Capture the cell that displays the provided text and extract its (X, Y) central coordinate. 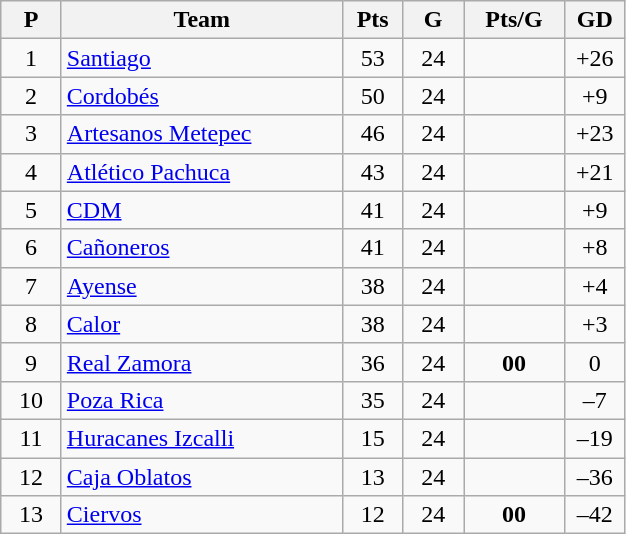
Poza Rica (202, 400)
50 (372, 96)
Calor (202, 324)
7 (32, 286)
0 (596, 362)
46 (372, 134)
CDM (202, 210)
Cañoneros (202, 248)
Team (202, 20)
35 (372, 400)
Santiago (202, 58)
Pts/G (514, 20)
Cordobés (202, 96)
P (32, 20)
6 (32, 248)
36 (372, 362)
10 (32, 400)
5 (32, 210)
11 (32, 438)
+26 (596, 58)
2 (32, 96)
–36 (596, 477)
+8 (596, 248)
+4 (596, 286)
+23 (596, 134)
Real Zamora (202, 362)
Caja Oblatos (202, 477)
Ciervos (202, 515)
1 (32, 58)
+3 (596, 324)
–7 (596, 400)
9 (32, 362)
G (434, 20)
3 (32, 134)
15 (372, 438)
Huracanes Izcalli (202, 438)
43 (372, 172)
–19 (596, 438)
8 (32, 324)
–42 (596, 515)
Ayense (202, 286)
53 (372, 58)
Atlético Pachuca (202, 172)
+21 (596, 172)
Pts (372, 20)
GD (596, 20)
4 (32, 172)
Artesanos Metepec (202, 134)
